Detect which cell encompasses the target text, then output its [x, y] center coordinate. 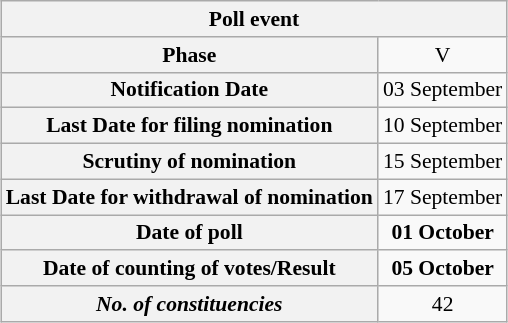
Date of poll [190, 232]
V [442, 54]
Poll event [254, 19]
42 [442, 304]
10 September [442, 126]
Date of counting of votes/Result [190, 268]
Phase [190, 54]
Last Date for withdrawal of nomination [190, 197]
Last Date for filing nomination [190, 126]
17 September [442, 197]
05 October [442, 268]
15 September [442, 161]
Scrutiny of nomination [190, 161]
Notification Date [190, 90]
01 October [442, 232]
03 September [442, 90]
No. of constituencies [190, 304]
